Pinpoint the cell where the given text exists, returning its (X, Y) midpoint coordinate. 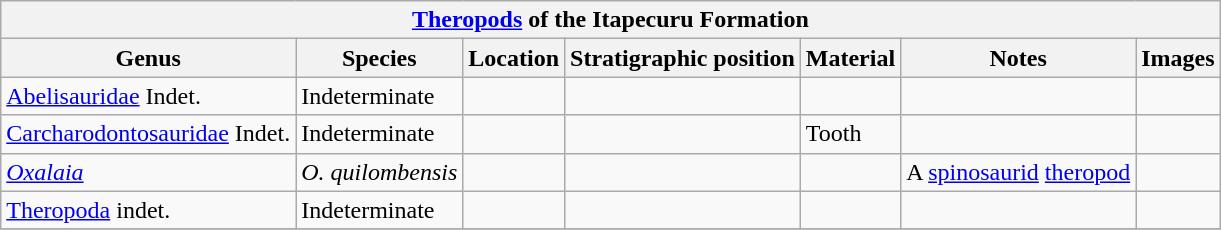
Location (514, 58)
Genus (148, 58)
Theropods of the Itapecuru Formation (610, 20)
Species (380, 58)
Notes (1018, 58)
Material (850, 58)
Abelisauridae Indet. (148, 96)
A spinosaurid theropod (1018, 172)
Carcharodontosauridae Indet. (148, 134)
O. quilombensis (380, 172)
Theropoda indet. (148, 210)
Stratigraphic position (683, 58)
Images (1178, 58)
Oxalaia (148, 172)
Tooth (850, 134)
